Extract the (X, Y) coordinate from the center of the cell holding the provided text.  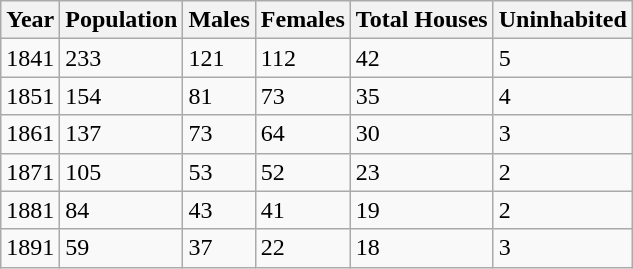
105 (122, 172)
121 (219, 58)
30 (422, 134)
23 (422, 172)
1881 (30, 210)
1861 (30, 134)
154 (122, 96)
112 (302, 58)
Population (122, 20)
Males (219, 20)
41 (302, 210)
53 (219, 172)
19 (422, 210)
18 (422, 248)
22 (302, 248)
81 (219, 96)
4 (562, 96)
Total Houses (422, 20)
Year (30, 20)
Females (302, 20)
84 (122, 210)
5 (562, 58)
1871 (30, 172)
37 (219, 248)
137 (122, 134)
233 (122, 58)
64 (302, 134)
35 (422, 96)
59 (122, 248)
1851 (30, 96)
1841 (30, 58)
Uninhabited (562, 20)
42 (422, 58)
43 (219, 210)
1891 (30, 248)
52 (302, 172)
